Scan for the cell matching the given text and deliver its [X, Y] coordinate at center. 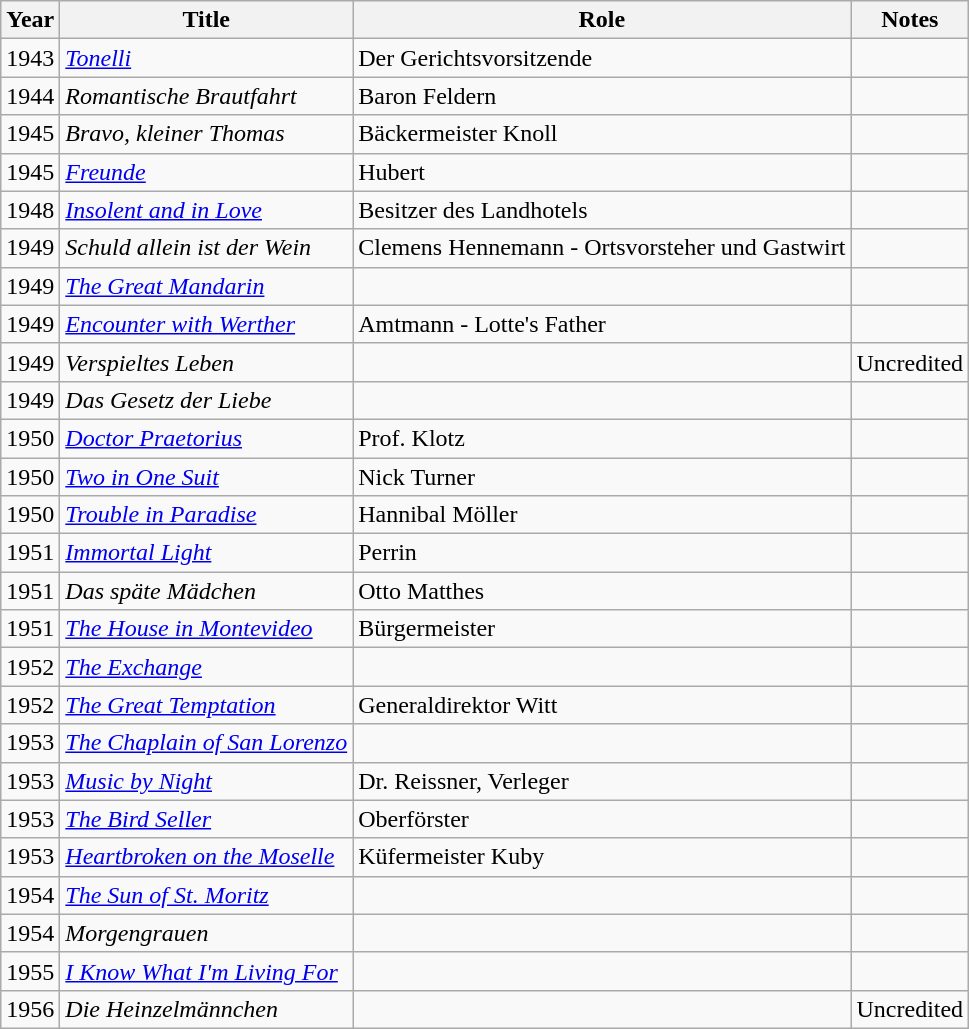
Morgengrauen [206, 933]
The Exchange [206, 667]
Music by Night [206, 781]
Amtmann - Lotte's Father [602, 324]
Nick Turner [602, 477]
Year [30, 20]
The Great Temptation [206, 705]
Clemens Hennemann - Ortsvorsteher und Gastwirt [602, 248]
Romantische Brautfahrt [206, 96]
Küfermeister Kuby [602, 857]
Notes [910, 20]
Heartbroken on the Moselle [206, 857]
Two in One Suit [206, 477]
Schuld allein ist der Wein [206, 248]
Freunde [206, 172]
Immortal Light [206, 553]
The Chaplain of San Lorenzo [206, 743]
Verspieltes Leben [206, 362]
Title [206, 20]
Hubert [602, 172]
Hannibal Möller [602, 515]
Oberförster [602, 819]
Dr. Reissner, Verleger [602, 781]
The Bird Seller [206, 819]
Bravo, kleiner Thomas [206, 134]
Generaldirektor Witt [602, 705]
Baron Feldern [602, 96]
Otto Matthes [602, 591]
Besitzer des Landhotels [602, 210]
Trouble in Paradise [206, 515]
The Great Mandarin [206, 286]
Encounter with Werther [206, 324]
Bäckermeister Knoll [602, 134]
1943 [30, 58]
Das späte Mädchen [206, 591]
Der Gerichtsvorsitzende [602, 58]
Die Heinzelmännchen [206, 1009]
Insolent and in Love [206, 210]
1956 [30, 1009]
The Sun of St. Moritz [206, 895]
Bürgermeister [602, 629]
Role [602, 20]
Das Gesetz der Liebe [206, 400]
Prof. Klotz [602, 438]
Doctor Praetorius [206, 438]
1955 [30, 971]
Tonelli [206, 58]
1948 [30, 210]
Perrin [602, 553]
The House in Montevideo [206, 629]
I Know What I'm Living For [206, 971]
1944 [30, 96]
